Output the [X, Y] coordinate of the center of the cell containing the given text.  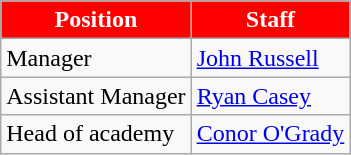
Position [96, 20]
John Russell [270, 58]
Ryan Casey [270, 96]
Manager [96, 58]
Head of academy [96, 134]
Staff [270, 20]
Assistant Manager [96, 96]
Conor O'Grady [270, 134]
